Provide the [x, y] coordinate of the cell's center where the given text is located.  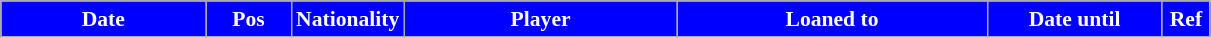
Date [104, 19]
Ref [1186, 19]
Nationality [348, 19]
Date until [1074, 19]
Pos [248, 19]
Loaned to [832, 19]
Player [540, 19]
